Determine the (X, Y) coordinate at the center of the cell enclosing the given text.  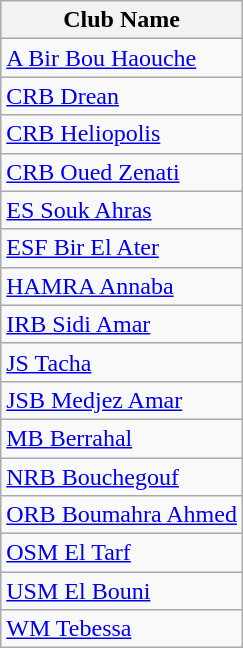
IRB Sidi Amar (122, 324)
MB Berrahal (122, 438)
JS Tacha (122, 362)
Club Name (122, 20)
WM Tebessa (122, 629)
NRB Bouchegouf (122, 477)
HAMRA Annaba (122, 286)
OSM El Tarf (122, 553)
A Bir Bou Haouche (122, 58)
CRB Drean (122, 96)
ESF Bir El Ater (122, 248)
CRB Oued Zenati (122, 172)
CRB Heliopolis (122, 134)
USM El Bouni (122, 591)
ORB Boumahra Ahmed (122, 515)
ES Souk Ahras (122, 210)
JSB Medjez Amar (122, 400)
